Search for the cell housing the specified text and yield its (X, Y) center coordinate. 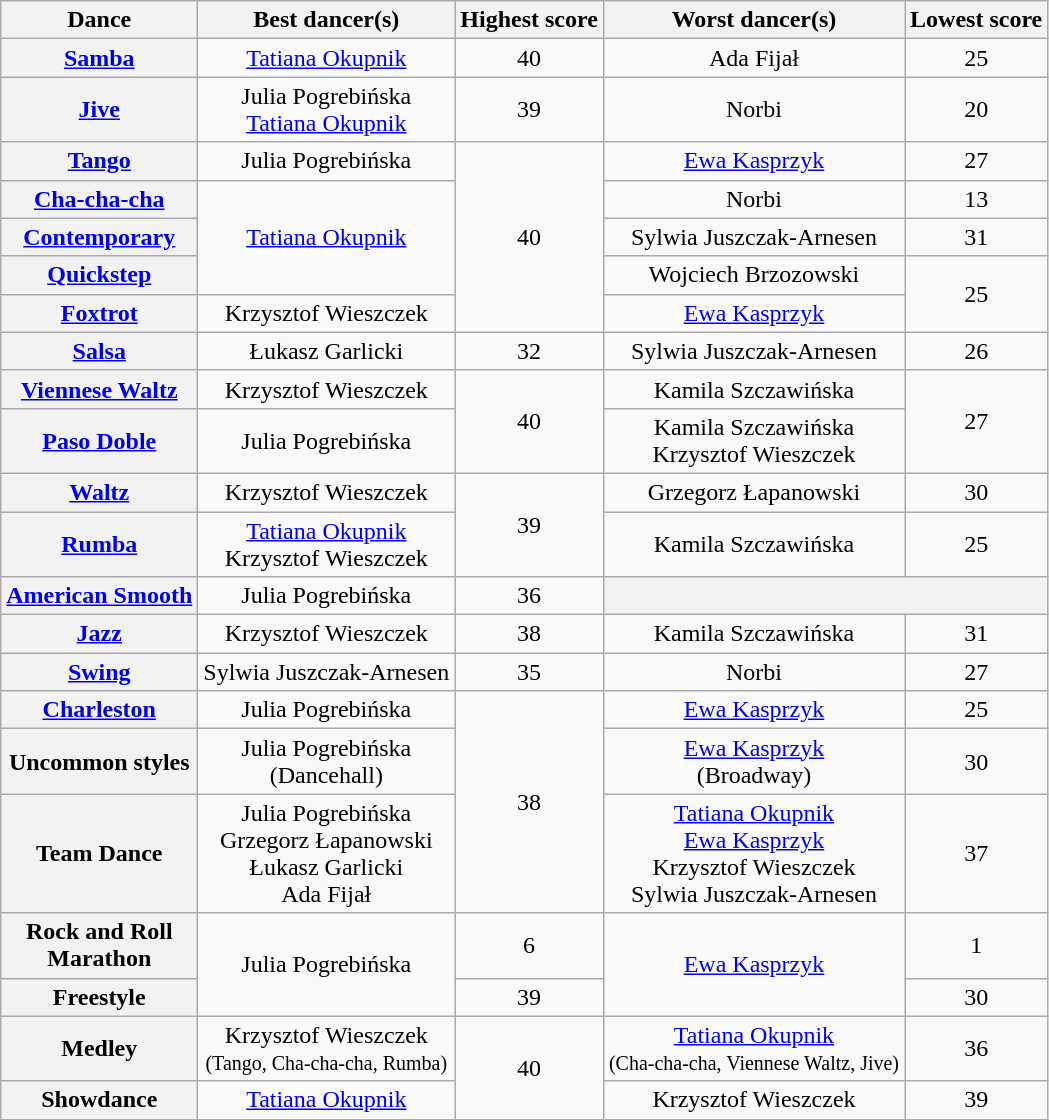
Julia Pogrebińska(Dancehall) (326, 762)
Jive (100, 110)
Uncommon styles (100, 762)
20 (976, 110)
Tango (100, 161)
Tatiana OkupnikKrzysztof Wieszczek (326, 544)
1 (976, 946)
26 (976, 351)
Julia PogrebińskaTatiana Okupnik (326, 110)
Cha-cha-cha (100, 199)
Tatiana Okupnik(Cha-cha-cha, Viennese Waltz, Jive) (754, 1048)
35 (530, 672)
32 (530, 351)
Viennese Waltz (100, 389)
Swing (100, 672)
Freestyle (100, 997)
Paso Doble (100, 440)
6 (530, 946)
Quickstep (100, 275)
Julia PogrebińskaGrzegorz ŁapanowskiŁukasz GarlickiAda Fijał (326, 854)
Ewa Kasprzyk(Broadway) (754, 762)
Highest score (530, 20)
Łukasz Garlicki (326, 351)
American Smooth (100, 596)
Rock and Roll Marathon (100, 946)
Jazz (100, 634)
Team Dance (100, 854)
Samba (100, 58)
Lowest score (976, 20)
37 (976, 854)
Worst dancer(s) (754, 20)
Ada Fijał (754, 58)
Krzysztof Wieszczek(Tango, Cha-cha-cha, Rumba) (326, 1048)
Medley (100, 1048)
Foxtrot (100, 313)
Charleston (100, 710)
13 (976, 199)
Grzegorz Łapanowski (754, 492)
Dance (100, 20)
Waltz (100, 492)
Showdance (100, 1100)
Kamila SzczawińskaKrzysztof Wieszczek (754, 440)
Tatiana OkupnikEwa KasprzykKrzysztof WieszczekSylwia Juszczak-Arnesen (754, 854)
Contemporary (100, 237)
Best dancer(s) (326, 20)
Salsa (100, 351)
Rumba (100, 544)
Wojciech Brzozowski (754, 275)
